Find where the given text appears and provide that cell's center as (x, y) coordinate. 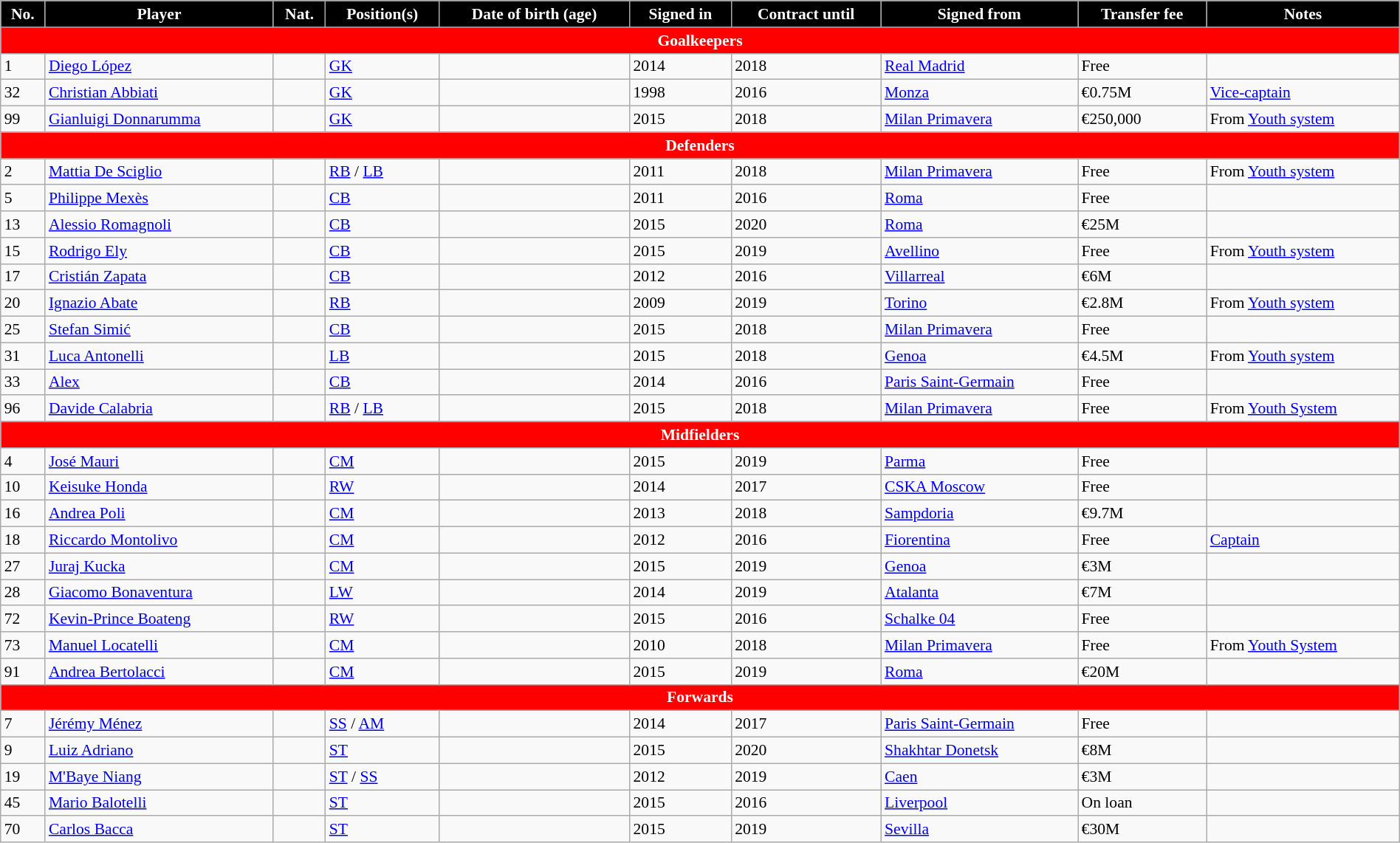
€4.5M (1142, 356)
96 (23, 409)
31 (23, 356)
Avellino (979, 251)
Kevin-Prince Boateng (159, 619)
€8M (1142, 751)
19 (23, 777)
Stefan Simić (159, 330)
Contract until (806, 14)
RB (382, 303)
Caen (979, 777)
On loan (1142, 803)
Riccardo Montolivo (159, 540)
7 (23, 724)
17 (23, 277)
€7M (1142, 593)
Goalkeepers (700, 41)
2009 (681, 303)
M'Baye Niang (159, 777)
Juraj Kucka (159, 566)
Shakhtar Donetsk (979, 751)
Sevilla (979, 830)
Rodrigo Ely (159, 251)
Torino (979, 303)
€9.7M (1142, 514)
Transfer fee (1142, 14)
€0.75M (1142, 93)
LW (382, 593)
18 (23, 540)
Atalanta (979, 593)
Sampdoria (979, 514)
Liverpool (979, 803)
45 (23, 803)
2 (23, 172)
Gianluigi Donnarumma (159, 120)
Signed in (681, 14)
Captain (1303, 540)
€20M (1142, 672)
1998 (681, 93)
70 (23, 830)
Christian Abbiati (159, 93)
SS / AM (382, 724)
Nat. (299, 14)
10 (23, 487)
Davide Calabria (159, 409)
20 (23, 303)
Player (159, 14)
CSKA Moscow (979, 487)
Real Madrid (979, 66)
Alessio Romagnoli (159, 224)
LB (382, 356)
Cristián Zapata (159, 277)
€2.8M (1142, 303)
Midfielders (700, 435)
Manuel Locatelli (159, 645)
Parma (979, 461)
Fiorentina (979, 540)
Jérémy Ménez (159, 724)
13 (23, 224)
Andrea Poli (159, 514)
91 (23, 672)
Villarreal (979, 277)
€6M (1142, 277)
28 (23, 593)
Mario Balotelli (159, 803)
16 (23, 514)
Monza (979, 93)
Position(s) (382, 14)
ST / SS (382, 777)
27 (23, 566)
15 (23, 251)
Carlos Bacca (159, 830)
32 (23, 93)
Vice-captain (1303, 93)
€250,000 (1142, 120)
2010 (681, 645)
Forwards (700, 698)
Ignazio Abate (159, 303)
Date of birth (age) (535, 14)
Luca Antonelli (159, 356)
Philippe Mexès (159, 199)
72 (23, 619)
4 (23, 461)
€30M (1142, 830)
Defenders (700, 145)
Notes (1303, 14)
€25M (1142, 224)
33 (23, 382)
9 (23, 751)
Giacomo Bonaventura (159, 593)
73 (23, 645)
25 (23, 330)
José Mauri (159, 461)
Signed from (979, 14)
Andrea Bertolacci (159, 672)
Alex (159, 382)
Diego López (159, 66)
1 (23, 66)
Mattia De Sciglio (159, 172)
Schalke 04 (979, 619)
99 (23, 120)
Keisuke Honda (159, 487)
2013 (681, 514)
Luiz Adriano (159, 751)
No. (23, 14)
5 (23, 199)
